Provide the (x, y) coordinate of the cell's center where the given text is located.  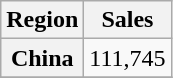
China (42, 58)
Region (42, 20)
111,745 (128, 58)
Sales (128, 20)
